Capture the cell that displays the provided text and extract its [X, Y] central coordinate. 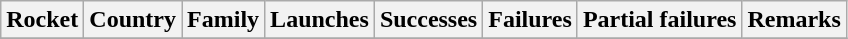
Partial failures [660, 20]
Failures [530, 20]
Remarks [794, 20]
Launches [320, 20]
Country [133, 20]
Rocket [42, 20]
Successes [428, 20]
Family [224, 20]
